Output the [x, y] coordinate of the center of the cell containing the given text.  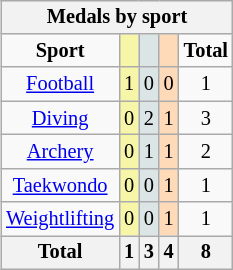
Archery [60, 152]
Football [60, 84]
Sport [60, 51]
Diving [60, 118]
Weightlifting [60, 219]
Medals by sport [117, 17]
Taekwondo [60, 185]
8 [206, 253]
4 [169, 253]
